For the text-containing cell, return its midpoint in [X, Y] coordinate format. 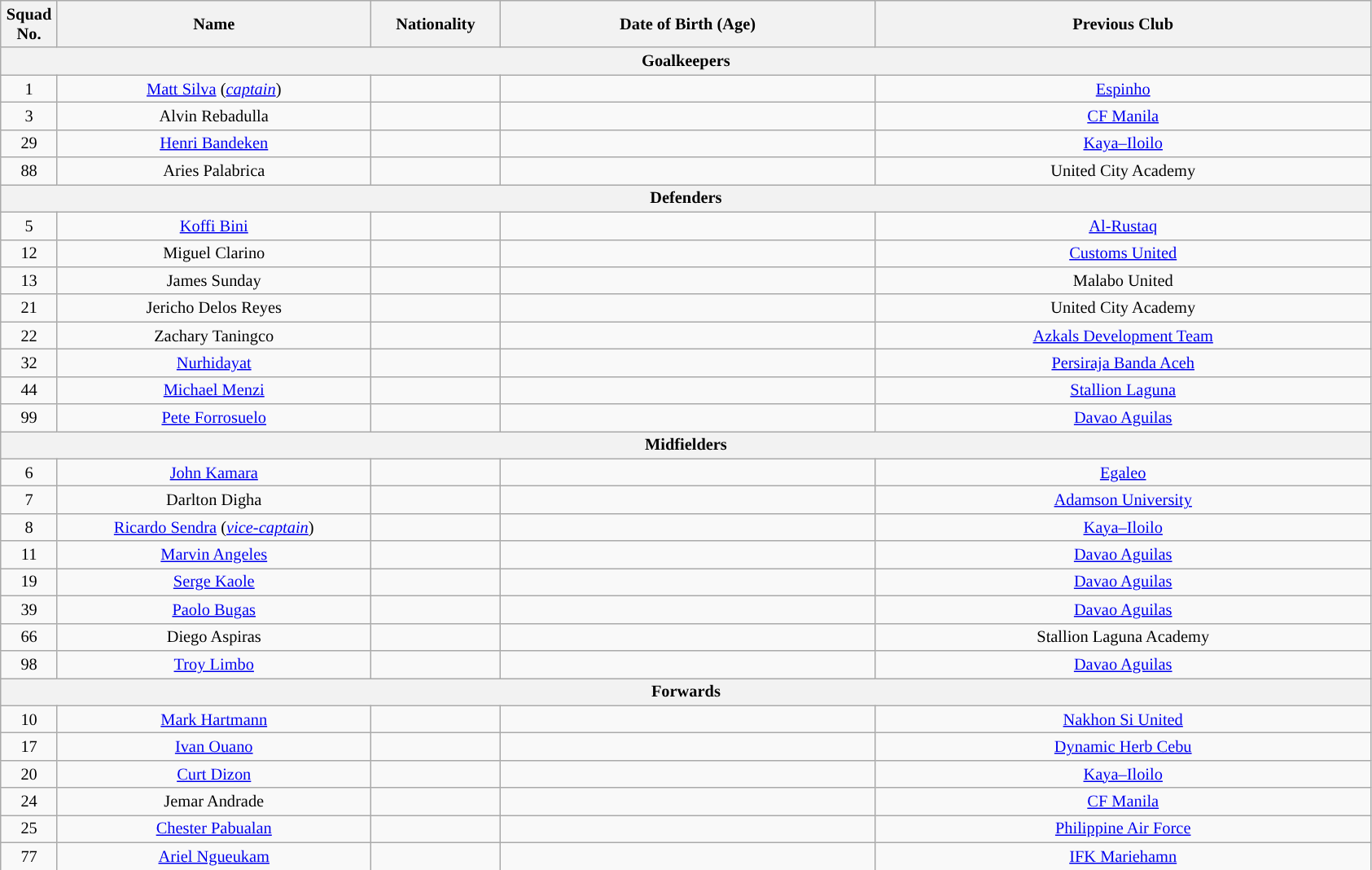
21 [29, 308]
Pete Forrosuelo [213, 418]
98 [29, 664]
Chester Pabualan [213, 828]
Dynamic Herb Cebu [1123, 746]
Al-Rustaq [1123, 226]
Henri Bandeken [213, 143]
Miguel Clarino [213, 253]
Midfielders [686, 445]
Philippine Air Force [1123, 828]
Marvin Angeles [213, 555]
6 [29, 472]
22 [29, 336]
10 [29, 719]
John Kamara [213, 472]
19 [29, 582]
Forwards [686, 692]
11 [29, 555]
Diego Aspiras [213, 637]
29 [29, 143]
Aries Palabrica [213, 171]
Jemar Andrade [213, 802]
IFK Mariehamn [1123, 856]
24 [29, 802]
99 [29, 418]
32 [29, 362]
5 [29, 226]
Egaleo [1123, 472]
25 [29, 828]
Squad No. [29, 24]
Stallion Laguna Academy [1123, 637]
Zachary Taningco [213, 336]
13 [29, 280]
Nurhidayat [213, 362]
Ricardo Sendra (vice-captain) [213, 527]
17 [29, 746]
Nationality [436, 24]
44 [29, 390]
Paolo Bugas [213, 609]
88 [29, 171]
Koffi Bini [213, 226]
Ariel Ngueukam [213, 856]
Defenders [686, 198]
Serge Kaole [213, 582]
Troy Limbo [213, 664]
Jericho Delos Reyes [213, 308]
8 [29, 527]
66 [29, 637]
Stallion Laguna [1123, 390]
Nakhon Si United [1123, 719]
Previous Club [1123, 24]
Curt Dizon [213, 774]
Name [213, 24]
Customs United [1123, 253]
Darlton Digha [213, 499]
Malabo United [1123, 280]
Michael Menzi [213, 390]
39 [29, 609]
Goalkeepers [686, 61]
Ivan Ouano [213, 746]
Espinho [1123, 89]
77 [29, 856]
Alvin Rebadulla [213, 116]
James Sunday [213, 280]
3 [29, 116]
20 [29, 774]
7 [29, 499]
1 [29, 89]
Persiraja Banda Aceh [1123, 362]
Date of Birth (Age) [688, 24]
Azkals Development Team [1123, 336]
12 [29, 253]
Adamson University [1123, 499]
Mark Hartmann [213, 719]
Matt Silva (captain) [213, 89]
